Scan for the cell matching the given text and deliver its (X, Y) coordinate at center. 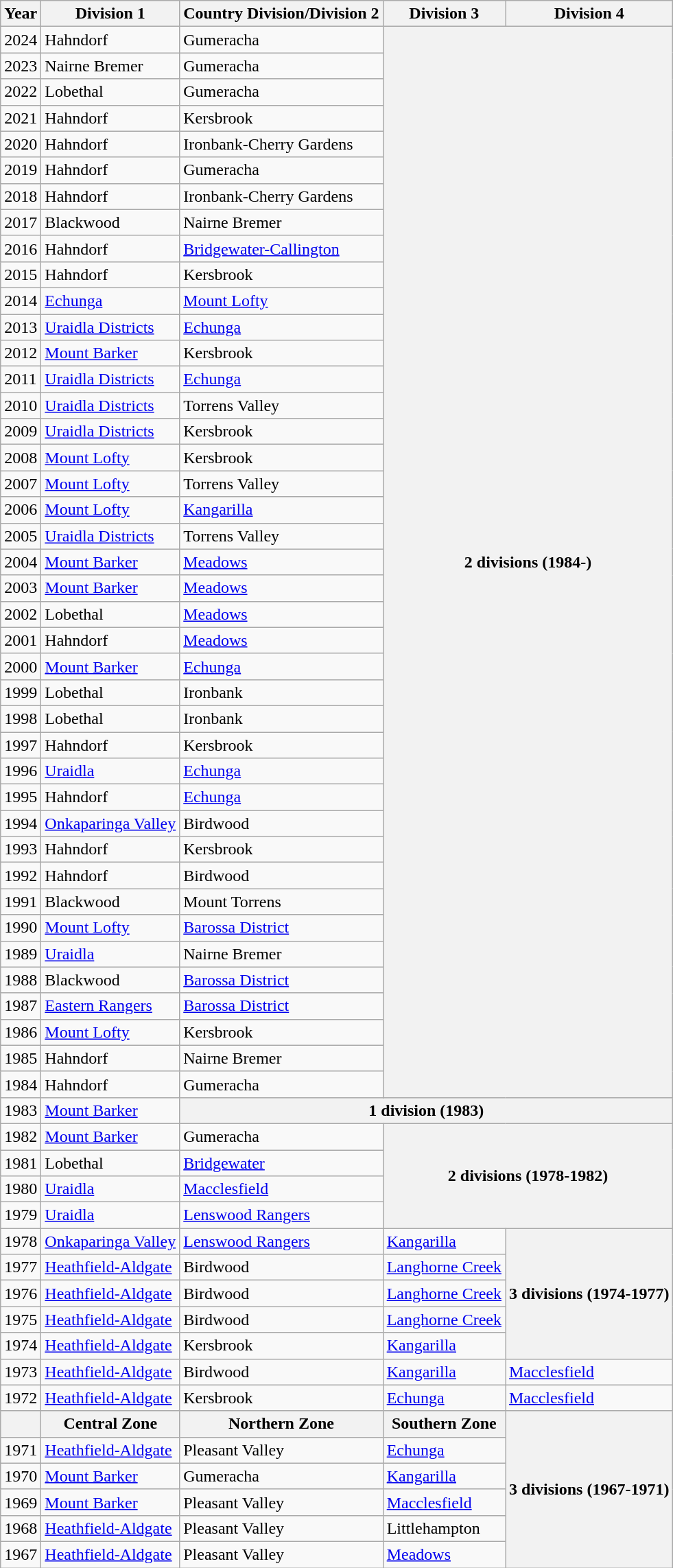
1974 (21, 1346)
2004 (21, 562)
2016 (21, 248)
1971 (21, 1450)
2017 (21, 222)
1978 (21, 1241)
1992 (21, 876)
1975 (21, 1320)
2002 (21, 614)
2006 (21, 510)
1995 (21, 797)
Northern Zone (281, 1424)
1967 (21, 1554)
Mount Torrens (281, 902)
2009 (21, 432)
3 divisions (1967-1971) (589, 1489)
2020 (21, 144)
1977 (21, 1267)
1 division (1983) (427, 1110)
1982 (21, 1136)
1972 (21, 1398)
Littlehampton (444, 1528)
1973 (21, 1372)
Southern Zone (444, 1424)
2001 (21, 640)
1989 (21, 954)
2008 (21, 458)
1969 (21, 1502)
1988 (21, 980)
1970 (21, 1476)
1979 (21, 1215)
2014 (21, 301)
1986 (21, 1032)
2018 (21, 196)
2013 (21, 327)
2010 (21, 406)
1980 (21, 1189)
2015 (21, 274)
3 divisions (1974-1977) (589, 1294)
2003 (21, 588)
2000 (21, 666)
Division 1 (110, 14)
1998 (21, 718)
1990 (21, 928)
Central Zone (110, 1424)
1983 (21, 1110)
1999 (21, 692)
2 divisions (1978-1982) (528, 1175)
2 divisions (1984-) (528, 563)
Bridgewater (281, 1163)
Bridgewater-Callington (281, 248)
2007 (21, 484)
2011 (21, 379)
2021 (21, 118)
Year (21, 14)
1996 (21, 771)
1997 (21, 745)
2012 (21, 353)
1984 (21, 1084)
1993 (21, 850)
Eastern Rangers (110, 1006)
2022 (21, 92)
Country Division/Division 2 (281, 14)
Division 4 (589, 14)
2019 (21, 170)
1976 (21, 1294)
Division 3 (444, 14)
1991 (21, 902)
1987 (21, 1006)
1981 (21, 1163)
2024 (21, 40)
2023 (21, 66)
1968 (21, 1528)
1994 (21, 823)
1985 (21, 1058)
2005 (21, 536)
